For the text-containing cell, return its midpoint in (x, y) coordinate format. 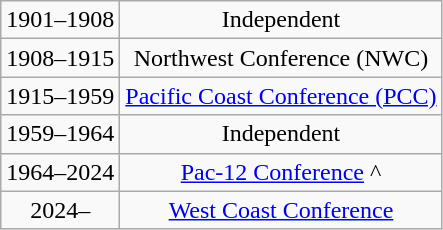
Pac-12 Conference ^ (281, 172)
1959–1964 (60, 134)
1908–1915 (60, 58)
1964–2024 (60, 172)
Northwest Conference (NWC) (281, 58)
Pacific Coast Conference (PCC) (281, 96)
1901–1908 (60, 20)
2024– (60, 210)
1915–1959 (60, 96)
West Coast Conference (281, 210)
